Output the [X, Y] coordinate of the center of the cell containing the given text.  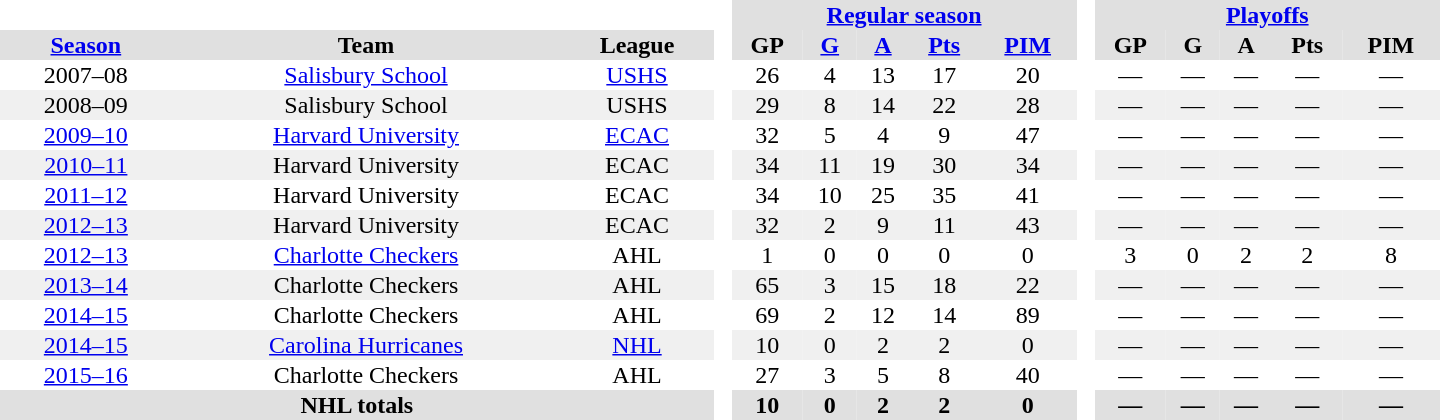
NHL totals [357, 405]
18 [944, 285]
69 [767, 315]
2015–16 [86, 375]
2013–14 [86, 285]
35 [944, 195]
27 [767, 375]
19 [882, 165]
65 [767, 285]
Team [366, 45]
41 [1028, 195]
Playoffs [1267, 15]
2009–10 [86, 135]
20 [1028, 75]
League [636, 45]
47 [1028, 135]
13 [882, 75]
28 [1028, 105]
2008–09 [86, 105]
Season [86, 45]
43 [1028, 225]
89 [1028, 315]
Carolina Hurricanes [366, 345]
29 [767, 105]
26 [767, 75]
15 [882, 285]
30 [944, 165]
2007–08 [86, 75]
NHL [636, 345]
12 [882, 315]
2010–11 [86, 165]
2011–12 [86, 195]
1 [767, 255]
40 [1028, 375]
25 [882, 195]
Regular season [904, 15]
17 [944, 75]
